Capture the cell that displays the provided text and extract its [x, y] central coordinate. 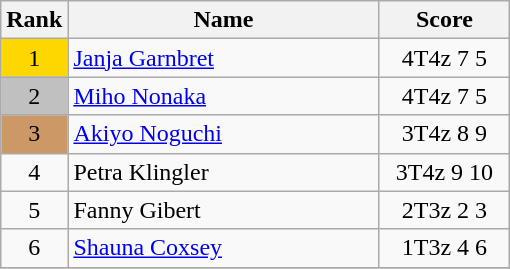
2 [34, 96]
Miho Nonaka [224, 96]
Petra Klingler [224, 172]
Fanny Gibert [224, 210]
1 [34, 58]
Akiyo Noguchi [224, 134]
6 [34, 248]
3T4z 8 9 [444, 134]
1T3z 4 6 [444, 248]
2T3z 2 3 [444, 210]
5 [34, 210]
Janja Garnbret [224, 58]
Score [444, 20]
Shauna Coxsey [224, 248]
Name [224, 20]
3 [34, 134]
Rank [34, 20]
4 [34, 172]
3T4z 9 10 [444, 172]
